From the cell containing the given text, extract its center point as (X, Y) coordinate. 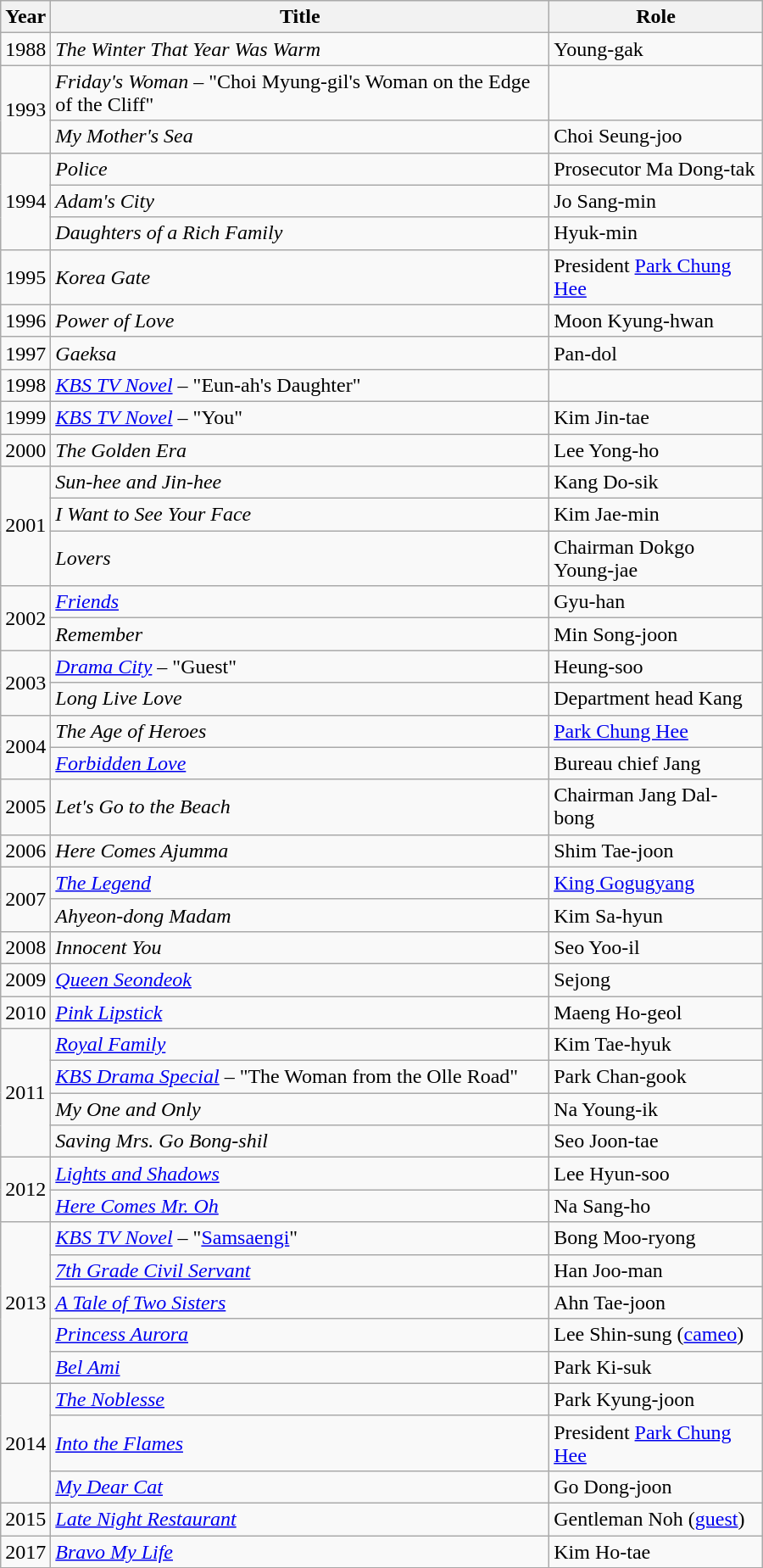
Into the Flames (300, 1443)
Lights and Shadows (300, 1174)
Here Comes Ajumma (300, 851)
KBS TV Novel – "You" (300, 417)
The Age of Heroes (300, 731)
KBS TV Novel – "Samsaengi" (300, 1238)
Hyuk-min (656, 233)
KBS TV Novel – "Eun-ah's Daughter" (300, 385)
1988 (25, 49)
Kang Do-sik (656, 483)
Ahn Tae-joon (656, 1303)
7th Grade Civil Servant (300, 1270)
Bravo My Life (300, 1551)
Royal Family (300, 1045)
Police (300, 169)
My One and Only (300, 1109)
Moon Kyung-hwan (656, 321)
Sejong (656, 979)
Pink Lipstick (300, 1012)
Gyu-han (656, 602)
Innocent You (300, 947)
The Winter That Year Was Warm (300, 49)
Gaeksa (300, 353)
Lee Yong-ho (656, 450)
The Golden Era (300, 450)
2013 (25, 1303)
Bureau chief Jang (656, 763)
Park Ki-suk (656, 1367)
2003 (25, 683)
Kim Tae-hyuk (656, 1045)
Drama City – "Guest" (300, 667)
2014 (25, 1443)
1998 (25, 385)
KBS Drama Special – "The Woman from the Olle Road" (300, 1077)
Go Dong-joon (656, 1487)
Adam's City (300, 201)
King Gogugyang (656, 883)
Seo Yoo-il (656, 947)
2008 (25, 947)
2010 (25, 1012)
2006 (25, 851)
1995 (25, 276)
Sun-hee and Jin-hee (300, 483)
2005 (25, 807)
Pan-dol (656, 353)
Bel Ami (300, 1367)
Kim Jin-tae (656, 417)
Title (300, 17)
Heung-soo (656, 667)
Bong Moo-ryong (656, 1238)
2004 (25, 747)
Na Young-ik (656, 1109)
1993 (25, 109)
2001 (25, 526)
Jo Sang-min (656, 201)
Late Night Restaurant (300, 1519)
Korea Gate (300, 276)
Long Live Love (300, 699)
Han Joo-man (656, 1270)
2002 (25, 618)
Lee Shin-sung (cameo) (656, 1335)
Park Kyung-joon (656, 1399)
Kim Jae-min (656, 515)
Gentleman Noh (guest) (656, 1519)
My Dear Cat (300, 1487)
1999 (25, 417)
Princess Aurora (300, 1335)
1997 (25, 353)
2012 (25, 1190)
Prosecutor Ma Dong-tak (656, 169)
Ahyeon-dong Madam (300, 915)
Kim Ho-tae (656, 1551)
2009 (25, 979)
2007 (25, 899)
Department head Kang (656, 699)
Maeng Ho-geol (656, 1012)
Choi Seung-joo (656, 137)
Saving Mrs. Go Bong-shil (300, 1141)
Chairman Jang Dal-bong (656, 807)
Friday's Woman – "Choi Myung-gil's Woman on the Edge of the Cliff" (300, 93)
Chairman Dokgo Young-jae (656, 558)
Park Chan-gook (656, 1077)
Min Song-joon (656, 634)
Lee Hyun-soo (656, 1174)
Seo Joon-tae (656, 1141)
2017 (25, 1551)
Daughters of a Rich Family (300, 233)
Role (656, 17)
Queen Seondeok (300, 979)
The Legend (300, 883)
My Mother's Sea (300, 137)
Park Chung Hee (656, 731)
The Noblesse (300, 1399)
2015 (25, 1519)
Here Comes Mr. Oh (300, 1206)
Remember (300, 634)
2000 (25, 450)
Power of Love (300, 321)
Friends (300, 602)
Year (25, 17)
Lovers (300, 558)
Young-gak (656, 49)
2011 (25, 1093)
A Tale of Two Sisters (300, 1303)
1994 (25, 201)
I Want to See Your Face (300, 515)
Kim Sa-hyun (656, 915)
Shim Tae-joon (656, 851)
1996 (25, 321)
Forbidden Love (300, 763)
Na Sang-ho (656, 1206)
Let's Go to the Beach (300, 807)
